Output the (x, y) coordinate of the center of the cell containing the given text.  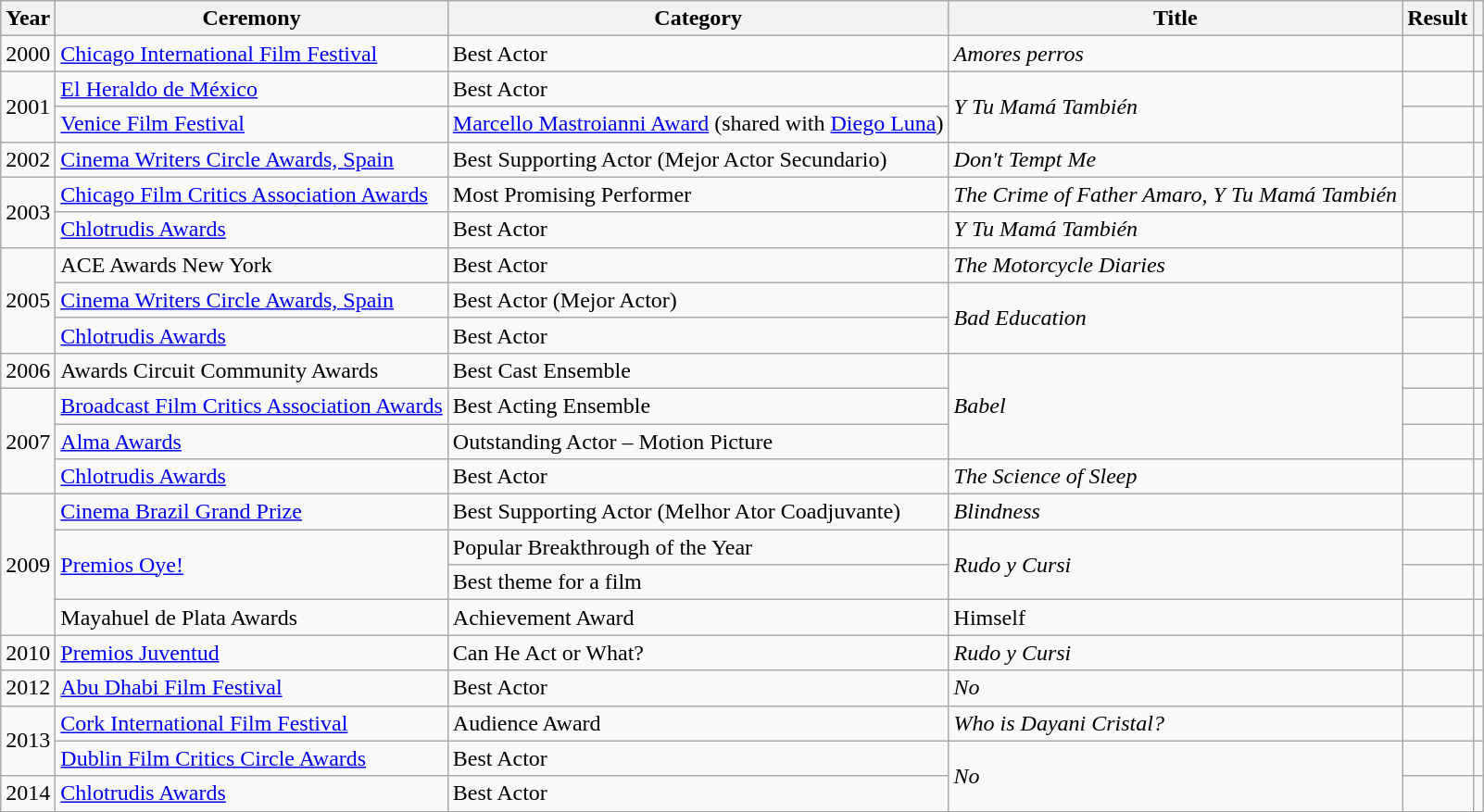
The Science of Sleep (1176, 477)
Venice Film Festival (252, 124)
Himself (1176, 618)
Broadcast Film Critics Association Awards (252, 406)
2012 (28, 688)
Don't Tempt Me (1176, 159)
Can He Act or What? (698, 653)
Year (28, 19)
Best theme for a film (698, 582)
Marcello Mastroianni Award (shared with Diego Luna) (698, 124)
2002 (28, 159)
Alma Awards (252, 442)
Popular Breakthrough of the Year (698, 547)
Who is Dayani Cristal? (1176, 723)
Awards Circuit Community Awards (252, 370)
Best Supporting Actor (Mejor Actor Secundario) (698, 159)
Abu Dhabi Film Festival (252, 688)
Chicago International Film Festival (252, 54)
Ceremony (252, 19)
Most Promising Performer (698, 194)
Best Actor (Mejor Actor) (698, 300)
Outstanding Actor – Motion Picture (698, 442)
2001 (28, 106)
Best Cast Ensemble (698, 370)
Premios Juventud (252, 653)
Babel (1176, 406)
Category (698, 19)
2000 (28, 54)
2014 (28, 793)
Best Supporting Actor (Melhor Ator Coadjuvante) (698, 512)
2007 (28, 441)
Title (1176, 19)
Audience Award (698, 723)
Achievement Award (698, 618)
Blindness (1176, 512)
The Motorcycle Diaries (1176, 265)
2009 (28, 565)
Chicago Film Critics Association Awards (252, 194)
Bad Education (1176, 318)
2006 (28, 370)
Amores perros (1176, 54)
Premios Oye! (252, 565)
El Heraldo de México (252, 89)
2003 (28, 212)
Cork International Film Festival (252, 723)
Cinema Brazil Grand Prize (252, 512)
2005 (28, 300)
2010 (28, 653)
Best Acting Ensemble (698, 406)
Dublin Film Critics Circle Awards (252, 758)
The Crime of Father Amaro, Y Tu Mamá También (1176, 194)
Result (1438, 19)
2013 (28, 741)
Mayahuel de Plata Awards (252, 618)
ACE Awards New York (252, 265)
